Pinpoint the cell where the given text exists, returning its (x, y) midpoint coordinate. 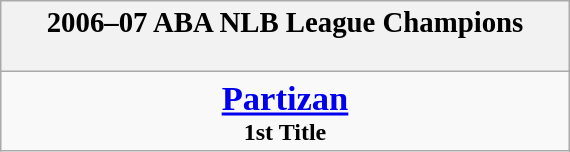
2006–07 ABA NLB League Champions (284, 36)
Partizan1st Title (284, 112)
